Extract the [x, y] coordinate from the center of the cell holding the provided text.  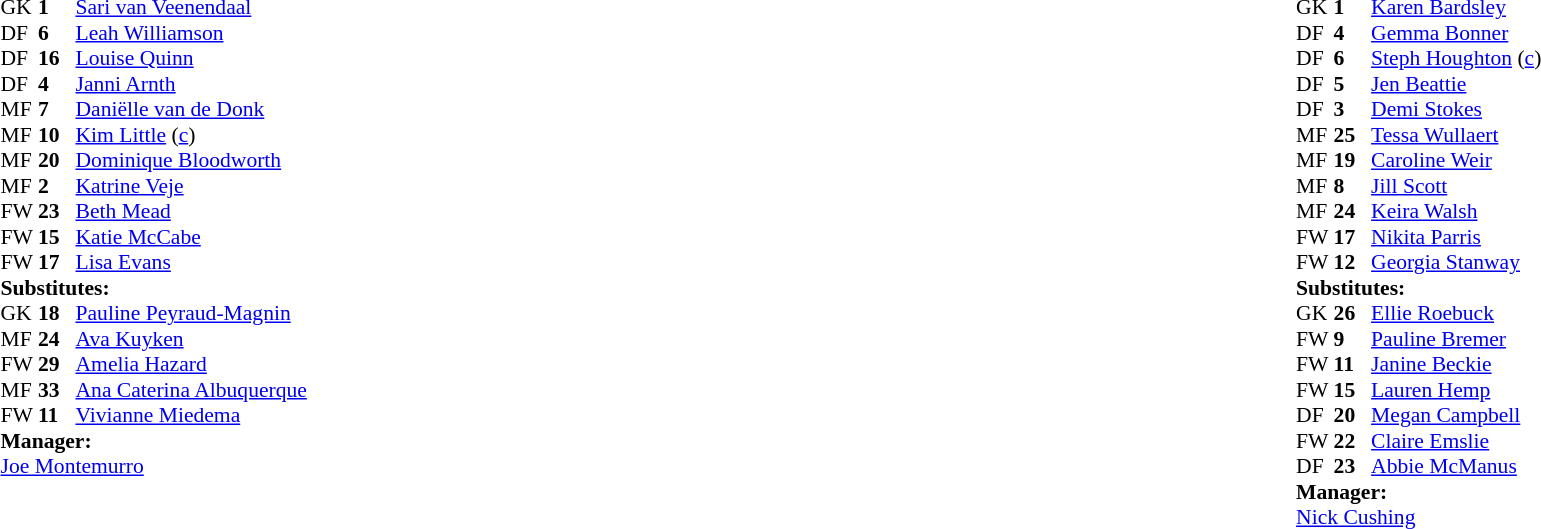
Dominique Bloodworth [192, 161]
Ava Kuyken [192, 339]
25 [1353, 135]
Beth Mead [192, 211]
Kim Little (c) [192, 135]
10 [57, 135]
26 [1353, 313]
Pauline Bremer [1456, 339]
Joe Montemurro [153, 467]
Abbie McManus [1456, 467]
Janine Beckie [1456, 365]
Daniëlle van de Donk [192, 109]
Lisa Evans [192, 263]
7 [57, 109]
22 [1353, 441]
Megan Campbell [1456, 415]
Steph Houghton (c) [1456, 59]
Tessa Wullaert [1456, 135]
Amelia Hazard [192, 365]
Jen Beattie [1456, 84]
33 [57, 390]
12 [1353, 263]
Janni Arnth [192, 84]
Nikita Parris [1456, 237]
Jill Scott [1456, 186]
Demi Stokes [1456, 109]
Georgia Stanway [1456, 263]
16 [57, 59]
Katrine Veje [192, 186]
Louise Quinn [192, 59]
18 [57, 313]
Claire Emslie [1456, 441]
Pauline Peyraud-Magnin [192, 313]
19 [1353, 161]
8 [1353, 186]
Caroline Weir [1456, 161]
3 [1353, 109]
Lauren Hemp [1456, 390]
Ana Caterina Albuquerque [192, 390]
Ellie Roebuck [1456, 313]
Katie McCabe [192, 237]
2 [57, 186]
Gemma Bonner [1456, 33]
5 [1353, 84]
Keira Walsh [1456, 211]
29 [57, 365]
9 [1353, 339]
Vivianne Miedema [192, 415]
Leah Williamson [192, 33]
